Scan for the cell matching the given text and deliver its [X, Y] coordinate at center. 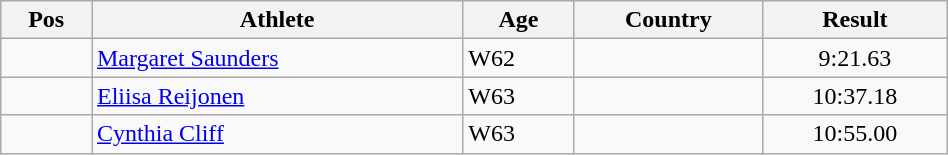
Age [518, 20]
Country [668, 20]
Cynthia Cliff [278, 134]
Athlete [278, 20]
Eliisa Reijonen [278, 96]
Result [856, 20]
Pos [46, 20]
10:55.00 [856, 134]
10:37.18 [856, 96]
Margaret Saunders [278, 58]
W62 [518, 58]
9:21.63 [856, 58]
